From the cell containing the given text, extract its center point as (x, y) coordinate. 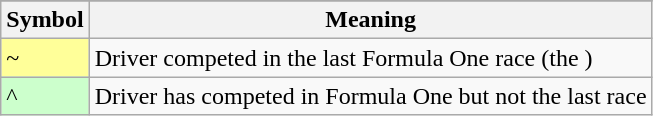
Driver has competed in Formula One but not the last race (370, 96)
Meaning (370, 20)
Driver competed in the last Formula One race (the ) (370, 58)
Symbol (45, 20)
^ (45, 96)
~ (45, 58)
